Identify which cell holds the provided text, then report its (x, y) central coordinate. 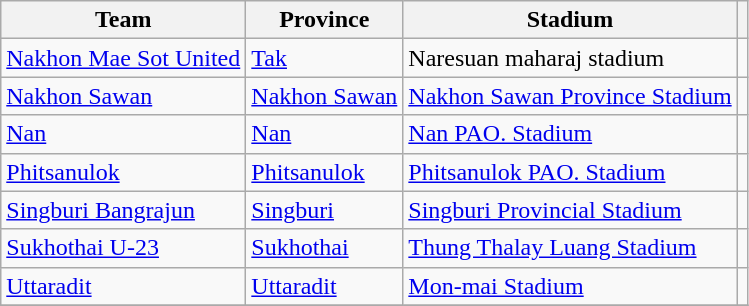
Singburi Bangrajun (124, 210)
Thung Thalay Luang Stadium (570, 248)
Sukhothai (324, 248)
Phitsanulok PAO. Stadium (570, 172)
Province (324, 20)
Naresuan maharaj stadium (570, 58)
Nakhon Mae Sot United (124, 58)
Stadium (570, 20)
Sukhothai U-23 (124, 248)
Nan PAO. Stadium (570, 134)
Tak (324, 58)
Singburi (324, 210)
Singburi Provincial Stadium (570, 210)
Team (124, 20)
Nakhon Sawan Province Stadium (570, 96)
Mon-mai Stadium (570, 286)
